Find where the given text appears and provide that cell's center as (X, Y) coordinate. 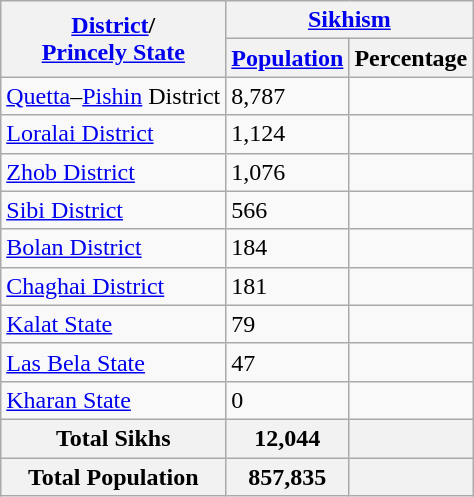
Bolan District (114, 248)
Quetta–Pishin District (114, 96)
Sibi District (114, 210)
Total Sikhs (114, 438)
79 (288, 324)
1,124 (288, 134)
857,835 (288, 477)
Las Bela State (114, 362)
184 (288, 248)
Chaghai District (114, 286)
Loralai District (114, 134)
181 (288, 286)
0 (288, 400)
47 (288, 362)
Kalat State (114, 324)
Zhob District (114, 172)
District/Princely State (114, 39)
Kharan State (114, 400)
8,787 (288, 96)
566 (288, 210)
12,044 (288, 438)
Sikhism (350, 20)
1,076 (288, 172)
Percentage (411, 58)
Total Population (114, 477)
Population (288, 58)
